Determine the (X, Y) coordinate at the center of the cell enclosing the given text.  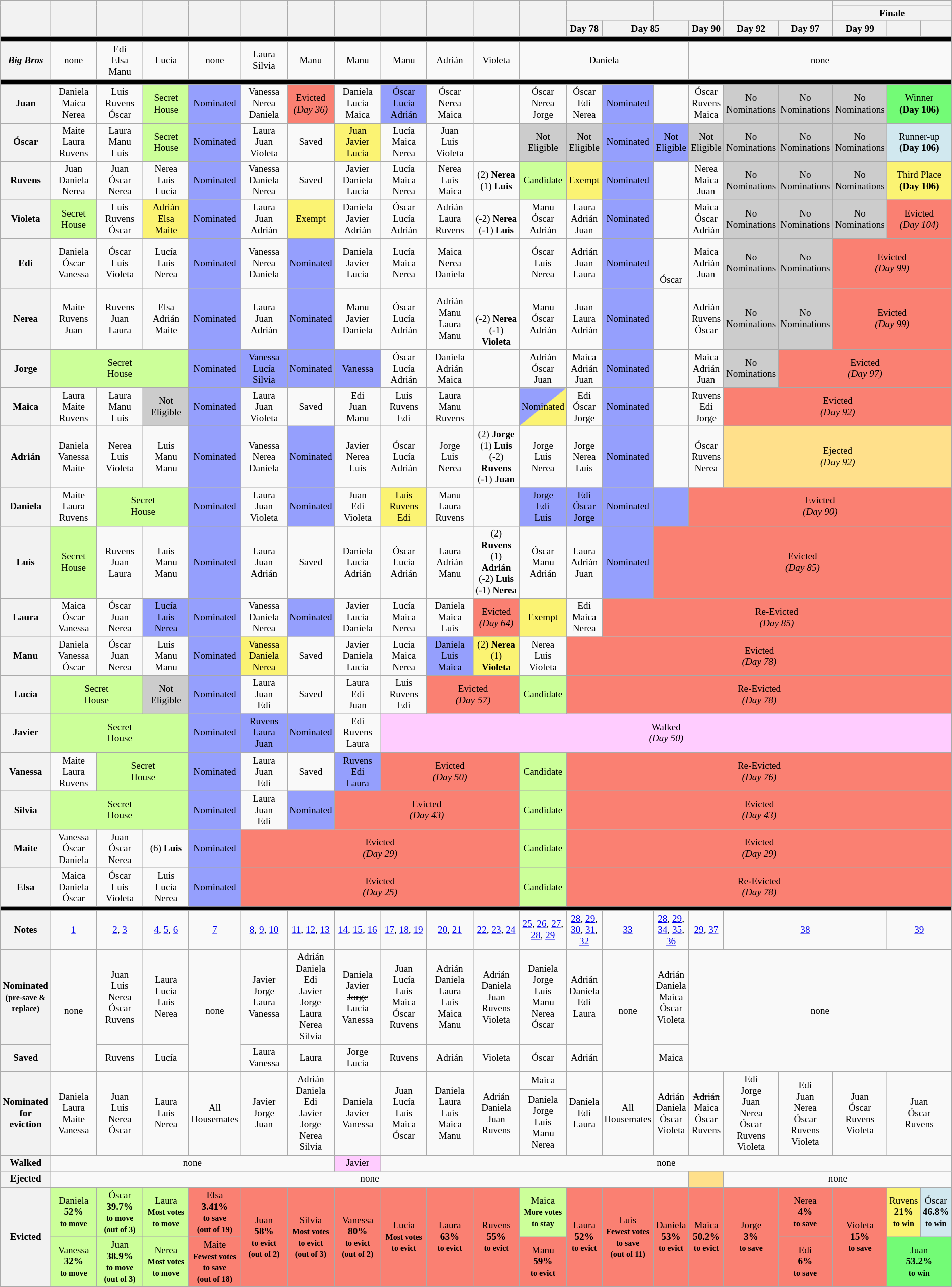
Javier Lucía Daniela (358, 618)
Ejected(Day 92) (838, 457)
Edi6%to save (805, 1262)
Juan53.2%to win (919, 1262)
Daniela Maica Luis (450, 618)
Vanessa Lucía Silvia (264, 369)
Luis (26, 562)
Evicted(Day 50) (450, 772)
Adrián Daniela Edi Laura (584, 997)
Jorge Edi Luis (543, 506)
Daniela Javier Lucía (358, 263)
Vanessa Óscar Daniela (74, 849)
28, 29, 34, 35, 36 (671, 930)
Adrián Juan Laura (584, 263)
7 (215, 930)
Day 78 (584, 29)
Daniela Vanessa Óscar (74, 656)
Evicted(Day 97) (865, 369)
Adrián Daniela Edi Javier Jorge Nerea Silvia (311, 1113)
Maite Ruvens Juan (74, 319)
Manu Javier Daniela (358, 319)
Luis Lucía Nerea (166, 887)
MaiteFewest votesto save(out of 18) (215, 1262)
LucíaLuisNerea (166, 263)
Notes (26, 930)
Ruvens21%to win (904, 1212)
Elsa (26, 887)
Juan Edi Violeta (358, 506)
Nerea Luis Maica (450, 181)
Daniela Jorge Luis Manu Nerea (543, 1122)
EdiElsaManu (120, 60)
Daniela Óscar Vanessa (74, 263)
Maica Daniela Óscar (74, 887)
Winner(Day 106) (919, 103)
Walked (26, 1163)
Nerea Maica Juan (706, 181)
Juan Luis Nerea Óscar Ruvens (120, 997)
Juan Daniela Nerea (74, 181)
Silvia (26, 810)
14, 15, 16 (358, 930)
20, 21 (450, 930)
Edi Jorge Juan Nerea Óscar Ruvens Violeta (751, 1113)
Adrián Maica Óscar Ruvens (706, 1113)
Finale (892, 13)
Ruvens Laura Juan (264, 733)
Laura Maite Ruvens (74, 407)
Javier Jorge Laura Vanessa (264, 997)
NereaMost votesto move (166, 1262)
Óscar Manu Adrián (543, 562)
Daniela Jorge Luis Manu Nerea Óscar (543, 997)
Edi Ruvens Laura (358, 733)
Adrián Daniela Juan Ruvens Violeta (496, 997)
Juan Lucía Luis Maica Óscar Ruvens (404, 997)
Manu Laura Ruvens (450, 506)
Elsa3.41%to save(out of 19) (215, 1212)
Daniela Laura Luis Maica Manu (450, 1113)
Daniela Javier Adrián (358, 219)
Edi (26, 263)
Laura Adrián Manu (450, 562)
Juan Óscar Ruvens (919, 1113)
Óscar Edi Nerea (584, 103)
(2) Jorge (1) Luis (-2) Ruvens (-1) Juan (496, 457)
Evicted(Day 85) (803, 562)
Laura Lucía Luis Nerea (166, 997)
MaicaMore votesto stay (543, 1212)
Evicted (26, 1237)
Vanessa80%to evict(out of 2) (358, 1237)
Laura Luis Nerea (166, 1113)
Evicted(Day 92) (838, 407)
Laura52%to evict (584, 1237)
LucíaMost votes to evict (404, 1237)
Daniela Maica Nerea (74, 103)
Javier Jorge Juan (264, 1113)
Juan58%to evict(out of 2) (264, 1237)
4, 5, 6 (166, 930)
Nominatedfor eviction (26, 1113)
Edi Maica Nerea (584, 618)
Re-Evicted(Day 85) (777, 618)
(-2) Nerea (-1) Violeta (496, 319)
LauraSilvia (264, 60)
Adrián Daniela Edi Javier Jorge Laura Nerea Silvia (311, 997)
Daniela52%to move (74, 1212)
Daniela Laura Maite Vanessa (74, 1113)
Edi Juan Nerea Óscar Ruvens Violeta (805, 1113)
Day 92 (751, 29)
Nerea (26, 319)
Day 90 (706, 29)
Juan (26, 103)
Daniela Vanessa Maite (74, 457)
Elsa Adrián Maite (166, 319)
Juan Óscar Ruvens Violeta (860, 1113)
Nerea Luis Lucía (166, 181)
Adrián Daniela Laura Luis Maica Manu (450, 997)
17, 18, 19 (404, 930)
Day 99 (860, 29)
Daniela Lucía Maica (358, 103)
Vanessa32%to move (74, 1262)
Ruvens Edi Laura (358, 772)
Nominated(pre-save & replace) (26, 997)
22, 23, 24 (496, 930)
SilviaMost votes to evict(out of 3) (311, 1237)
Maica Óscar Vanessa (74, 618)
Juan Luis Nerea Óscar (120, 1113)
Day 85 (646, 29)
Juan Luis Violeta (450, 143)
Laura Vanessa (264, 1058)
Adrián Daniela Juan Ruvens (496, 1113)
Runner-up(Day 106) (919, 143)
Daniela Javier Vanessa (358, 1113)
Evicted(Day 78) (759, 656)
(-2) Nerea (-1) Luis (496, 219)
Evicted(Day 64) (496, 618)
25, 26, 27, 28, 29 (543, 930)
Adrián Óscar Juan (543, 369)
Adrián Manu Laura Manu (450, 319)
Laura63%to evict (450, 1237)
Laura Manu Ruvens (450, 407)
1 (74, 930)
Daniela Edi Laura (584, 1113)
Third Place(Day 106) (919, 181)
33 (628, 930)
Maica Óscar Adrián (706, 219)
Javier Nerea Luis (358, 457)
Maite (26, 849)
(2) Nerea (1) Violeta (496, 656)
Daniela Luis Maica (450, 656)
Re-Evicted(Day 76) (759, 772)
Juan Javier Lucía (358, 143)
Jorge Nerea Luis (584, 457)
Evicted(Day 90) (820, 506)
Adrián Ruvens Óscar (706, 319)
Manu59%to evict (543, 1262)
Big Bros (26, 60)
Violeta15%to save (860, 1237)
39 (919, 930)
Walked (Day 50) (666, 733)
Jorge (26, 369)
29, 37 (706, 930)
11, 12, 13 (311, 930)
Óscar Ruvens Nerea (706, 457)
Óscar39.7%to move(out of 3) (120, 1212)
Óscar Nerea Jorge (543, 103)
Ruvens Edi Jorge (706, 407)
Evicted(Day 57) (473, 694)
Lucía Luis Nerea (166, 618)
(2) Ruvens (1) Adrián (-2) Luis (-1) Nerea (496, 562)
Adrián Daniela Maica Óscar Violeta (671, 997)
Maica Nerea Daniela (450, 263)
Evicted(Day 36) (311, 103)
Óscar Nerea Maica (450, 103)
Juan38.9%to move(out of 3) (120, 1262)
8, 9, 10 (264, 930)
Adrián Laura Ruvens (450, 219)
Daniela53%to evict (671, 1237)
Nerea4%to save (805, 1212)
2, 3 (120, 930)
Daniela Lucía Adrián (358, 562)
(6) Luis (166, 849)
LuisFewest votesto save(out of 11) (628, 1237)
28, 29, 30, 31, 32 (584, 930)
LauraMost votesto move (166, 1212)
Daniela Adrián Maica (450, 369)
Jorge Lucía (358, 1058)
Óscar Luis Nerea (543, 263)
Edi Juan Manu (358, 407)
Daniela Javier Jorge Lucía Vanessa (358, 997)
Juan Lucía Luis Maica Óscar (404, 1113)
Jorge3%to save (751, 1237)
Óscar Ruvens Maica (706, 103)
Laura Edi Juan (358, 694)
Evicted(Day 25) (380, 887)
(2) Nerea (1) Luis (496, 181)
Adrián Elsa Maite (166, 219)
Evicted(Day 104) (919, 219)
Adrián Daniela Óscar Violeta (671, 1113)
Juan Laura Adrián (584, 319)
Ejected (26, 1179)
Day 97 (805, 29)
Ruvens55%to evict (496, 1237)
Maica50.2%to evict (706, 1237)
38 (805, 930)
Óscar46.8%to win (936, 1212)
